Scan for the cell matching the given text and deliver its [X, Y] coordinate at center. 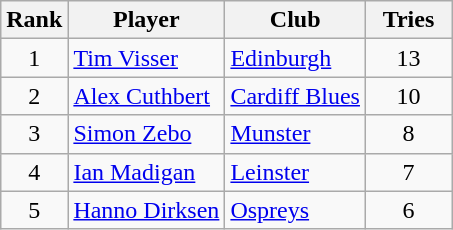
7 [408, 172]
5 [34, 210]
Simon Zebo [146, 134]
13 [408, 58]
Rank [34, 20]
Edinburgh [296, 58]
8 [408, 134]
Player [146, 20]
Cardiff Blues [296, 96]
Ian Madigan [146, 172]
4 [34, 172]
3 [34, 134]
Club [296, 20]
Tries [408, 20]
Ospreys [296, 210]
Munster [296, 134]
2 [34, 96]
10 [408, 96]
Leinster [296, 172]
1 [34, 58]
Tim Visser [146, 58]
Alex Cuthbert [146, 96]
6 [408, 210]
Hanno Dirksen [146, 210]
